Identify which cell holds the provided text, then report its [x, y] central coordinate. 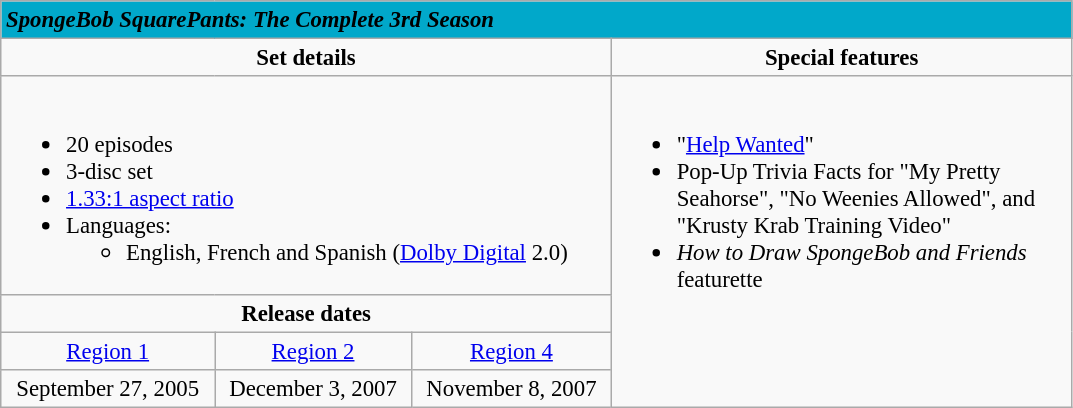
Region 1 [108, 351]
Region 2 [314, 351]
Set details [306, 58]
20 episodes3-disc set1.33:1 aspect ratioLanguages:English, French and Spanish (Dolby Digital 2.0) [306, 185]
September 27, 2005 [108, 388]
December 3, 2007 [314, 388]
November 8, 2007 [512, 388]
Region 4 [512, 351]
Release dates [306, 313]
Special features [842, 58]
SpongeBob SquarePants: The Complete 3rd Season [536, 20]
